Identify which cell holds the provided text, then report its [X, Y] central coordinate. 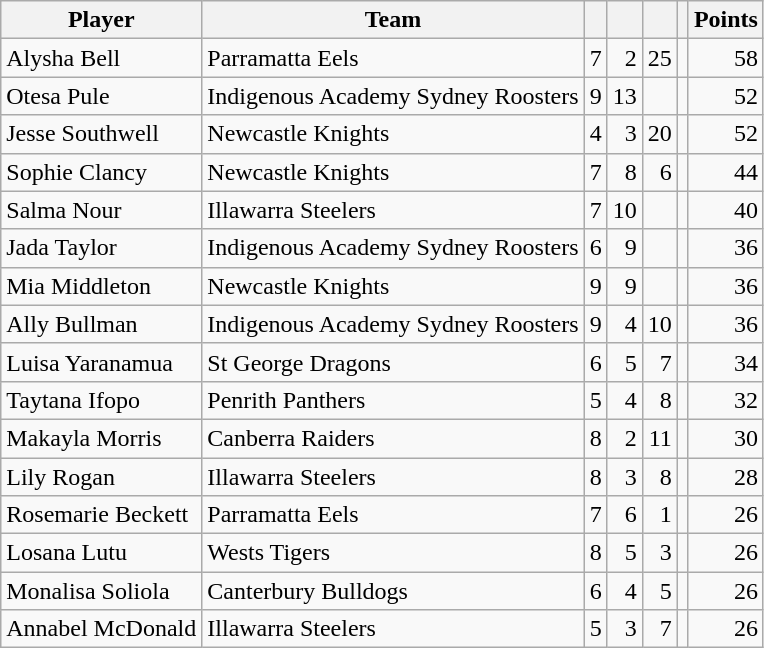
Alysha Bell [102, 58]
Luisa Yaranamua [102, 362]
Monalisa Soliola [102, 591]
Sophie Clancy [102, 172]
58 [726, 58]
40 [726, 210]
Canberra Raiders [393, 438]
Makayla Morris [102, 438]
Taytana Ifopo [102, 400]
28 [726, 477]
Mia Middleton [102, 286]
1 [660, 515]
Team [393, 20]
25 [660, 58]
34 [726, 362]
Otesa Pule [102, 96]
Losana Lutu [102, 553]
44 [726, 172]
Rosemarie Beckett [102, 515]
30 [726, 438]
20 [660, 134]
Points [726, 20]
Canterbury Bulldogs [393, 591]
Lily Rogan [102, 477]
Annabel McDonald [102, 629]
Player [102, 20]
Ally Bullman [102, 324]
32 [726, 400]
Salma Nour [102, 210]
Penrith Panthers [393, 400]
Jada Taylor [102, 248]
11 [660, 438]
13 [624, 96]
St George Dragons [393, 362]
Wests Tigers [393, 553]
Jesse Southwell [102, 134]
